Pinpoint the cell where the given text exists, returning its (x, y) midpoint coordinate. 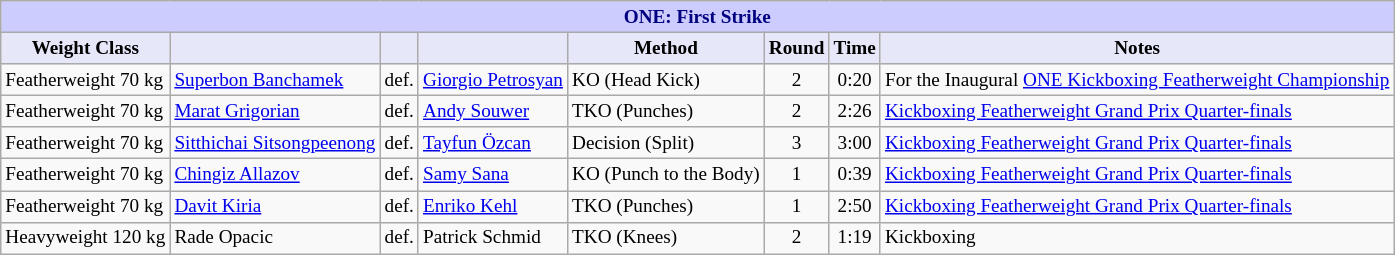
0:39 (854, 175)
TKO (Knees) (666, 238)
0:20 (854, 80)
2:26 (854, 111)
KO (Punch to the Body) (666, 175)
Marat Grigorian (275, 111)
1:19 (854, 238)
Kickboxing (1136, 238)
For the Inaugural ONE Kickboxing Featherweight Championship (1136, 80)
Giorgio Petrosyan (492, 80)
ONE: First Strike (698, 17)
Superbon Banchamek (275, 80)
Tayfun Özcan (492, 143)
Enriko Kehl (492, 206)
Time (854, 48)
Round (796, 48)
Andy Souwer (492, 111)
Davit Kiria (275, 206)
Notes (1136, 48)
Patrick Schmid (492, 238)
2:50 (854, 206)
3:00 (854, 143)
KO (Head Kick) (666, 80)
Method (666, 48)
Samy Sana (492, 175)
Weight Class (86, 48)
3 (796, 143)
Rade Opacic (275, 238)
Heavyweight 120 kg (86, 238)
Sitthichai Sitsongpeenong (275, 143)
Chingiz Allazov (275, 175)
Decision (Split) (666, 143)
